Return the [X, Y] coordinate for the center point of the cell that contains the specified text.  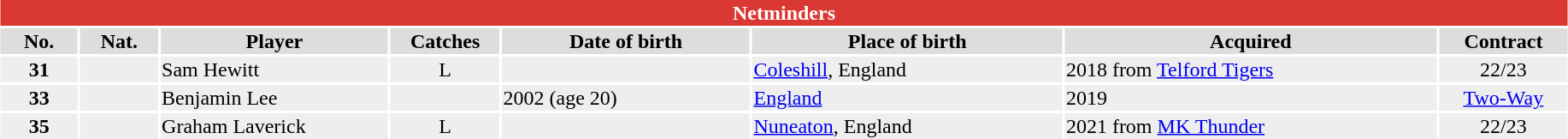
Coleshill, England [907, 69]
33 [39, 98]
2019 [1250, 98]
Sam Hewitt [275, 69]
Nuneaton, England [907, 126]
England [907, 98]
Graham Laverick [275, 126]
No. [39, 41]
2021 from MK Thunder [1250, 126]
Date of birth [626, 41]
31 [39, 69]
Contract [1503, 41]
Nat. [120, 41]
Two-Way [1503, 98]
Benjamin Lee [275, 98]
2002 (age 20) [626, 98]
Catches [445, 41]
Netminders [783, 13]
35 [39, 126]
Place of birth [907, 41]
Acquired [1250, 41]
2018 from Telford Tigers [1250, 69]
Player [275, 41]
